Extract the (X, Y) coordinate from the center of the cell holding the provided text.  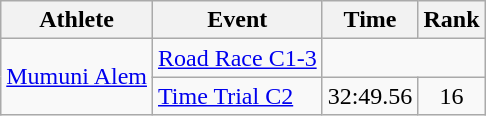
Event (237, 20)
Rank (452, 20)
Athlete (77, 20)
Time Trial C2 (237, 96)
Road Race C1-3 (237, 58)
16 (452, 96)
32:49.56 (370, 96)
Time (370, 20)
Mumuni Alem (77, 77)
